Extract the [x, y] coordinate from the center of the cell holding the provided text.  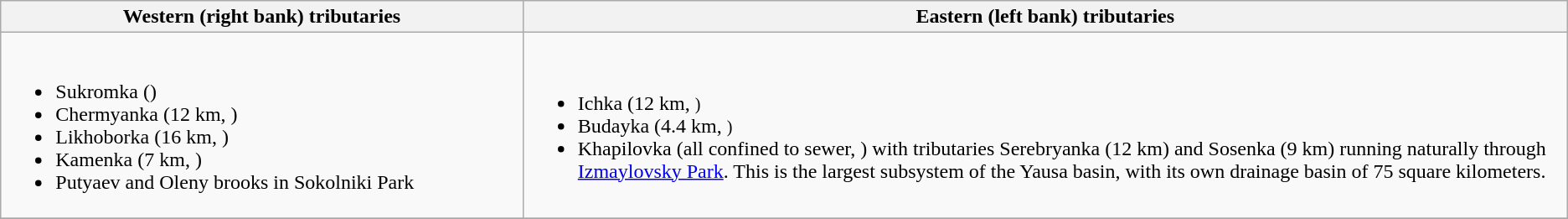
Sukromka ()Chermyanka (12 km, )Likhoborka (16 km, )Kamenka (7 km, )Putyaev and Oleny brooks in Sokolniki Park [261, 126]
Eastern (left bank) tributaries [1045, 17]
Western (right bank) tributaries [261, 17]
